Extract the (x, y) coordinate from the center of the cell holding the provided text.  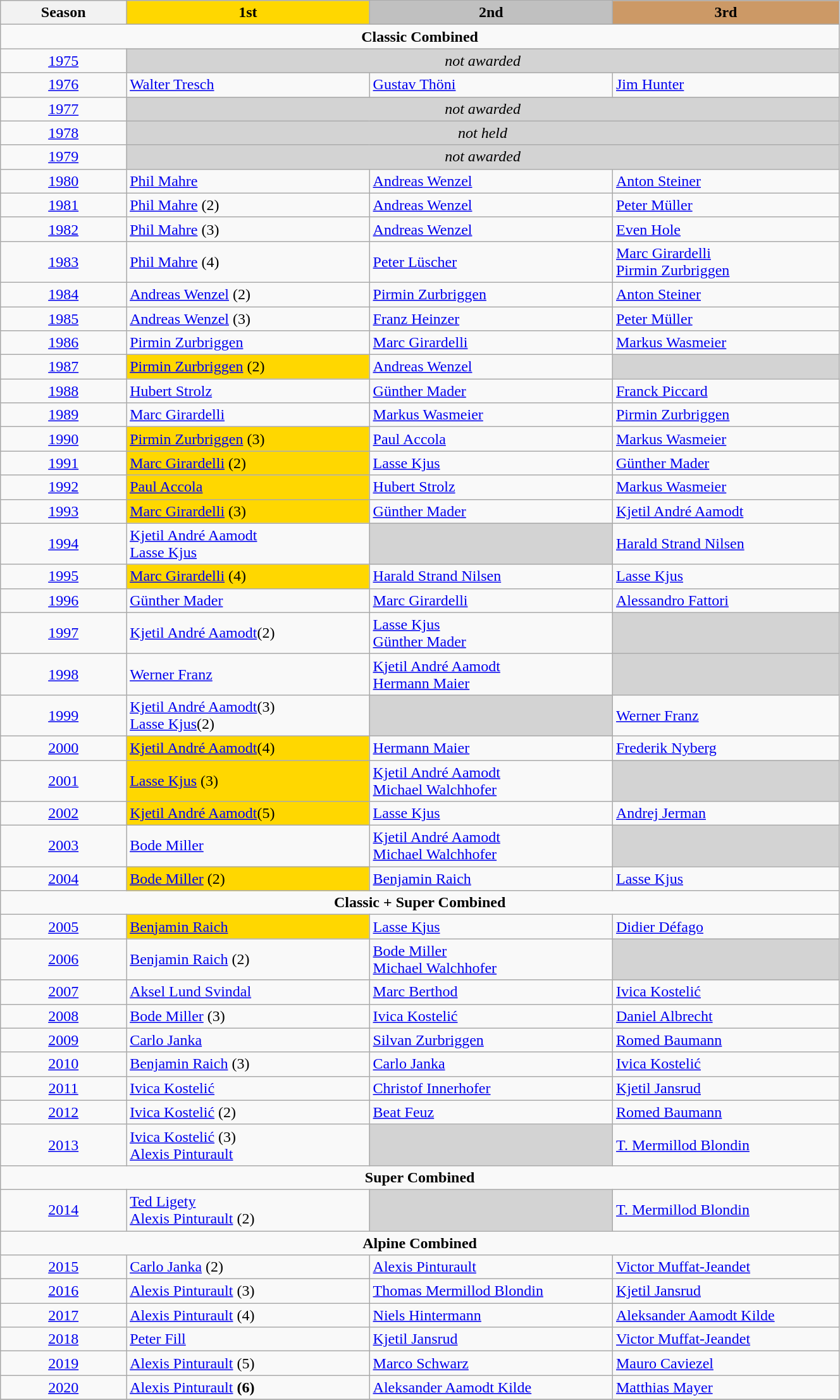
Alexis Pinturault (6) (248, 1387)
Marco Schwarz (491, 1363)
Bode Miller Michael Walchhofer (491, 959)
Season (63, 13)
1987 (63, 367)
Andrej Jerman (726, 814)
1983 (63, 262)
Kjetil André Aamodt(2) (248, 633)
Marc Girardelli (3) (248, 511)
1984 (63, 294)
Matthias Mayer (726, 1387)
1980 (63, 181)
2002 (63, 814)
Peter Lüscher (491, 262)
1997 (63, 633)
1975 (63, 61)
Alexis Pinturault (491, 1267)
1977 (63, 109)
Frederik Nyberg (726, 748)
Beat Feuz (491, 1112)
1982 (63, 229)
2016 (63, 1291)
Bode Miller (248, 846)
Alexis Pinturault (5) (248, 1363)
Phil Mahre (248, 181)
Mauro Caviezel (726, 1363)
Benjamin Raich (2) (248, 959)
2011 (63, 1088)
1995 (63, 576)
2019 (63, 1363)
Andreas Wenzel (3) (248, 318)
Classic + Super Combined (420, 903)
1978 (63, 133)
1992 (63, 487)
1976 (63, 85)
Phil Mahre (3) (248, 229)
3rd (726, 13)
1986 (63, 343)
Alexis Pinturault (4) (248, 1315)
Phil Mahre (4) (248, 262)
1999 (63, 715)
1985 (63, 318)
Silvan Zurbriggen (491, 1040)
Lasse Kjus (3) (248, 781)
Kjetil André Aamodt(5) (248, 814)
2001 (63, 781)
Marc Berthod (491, 992)
Benjamin Raich (3) (248, 1064)
Pirmin Zurbriggen (3) (248, 439)
2009 (63, 1040)
Bode Miller (3) (248, 1016)
1996 (63, 600)
1981 (63, 205)
Kjetil André Aamodt (726, 511)
1991 (63, 463)
Alexis Pinturault (3) (248, 1291)
Kjetil André Aamodt(3) Lasse Kjus(2) (248, 715)
1989 (63, 415)
Hermann Maier (491, 748)
1998 (63, 674)
Thomas Mermillod Blondin (491, 1291)
2007 (63, 992)
Daniel Albrecht (726, 1016)
Kjetil André Aamodt(4) (248, 748)
Jim Hunter (726, 85)
1994 (63, 544)
2017 (63, 1315)
Pirmin Zurbriggen (2) (248, 367)
2005 (63, 927)
not held (483, 133)
Andreas Wenzel (2) (248, 294)
Franck Piccard (726, 391)
2008 (63, 1016)
Marc Girardelli (2) (248, 463)
2018 (63, 1339)
1st (248, 13)
Marc Girardelli (4) (248, 576)
2003 (63, 846)
Even Hole (726, 229)
Christof Innerhofer (491, 1088)
Alessandro Fattori (726, 600)
Didier Défago (726, 927)
Lasse Kjus Günther Mader (491, 633)
Walter Tresch (248, 85)
2013 (63, 1145)
Peter Fill (248, 1339)
Niels Hintermann (491, 1315)
Carlo Janka (2) (248, 1267)
Super Combined (420, 1177)
Marc Girardelli Pirmin Zurbriggen (726, 262)
1979 (63, 157)
Bode Miller (2) (248, 879)
2000 (63, 748)
Ted Ligety Alexis Pinturault (2) (248, 1210)
1988 (63, 391)
2015 (63, 1267)
2004 (63, 879)
2012 (63, 1112)
Aksel Lund Svindal (248, 992)
Franz Heinzer (491, 318)
1993 (63, 511)
Classic Combined (420, 37)
Gustav Thöni (491, 85)
Ivica Kostelić (2) (248, 1112)
2006 (63, 959)
2010 (63, 1064)
Alpine Combined (420, 1243)
2nd (491, 13)
Ivica Kostelić (3) Alexis Pinturault (248, 1145)
2020 (63, 1387)
Phil Mahre (2) (248, 205)
2014 (63, 1210)
Kjetil André Aamodt Hermann Maier (491, 674)
Kjetil André Aamodt Lasse Kjus (248, 544)
1990 (63, 439)
